Return (X, Y) of the center of cell containing provided text 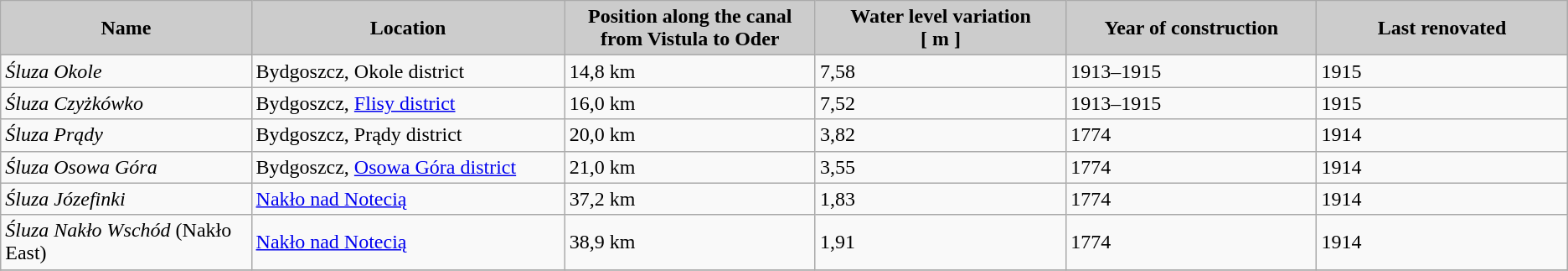
1,91 (940, 242)
3,82 (940, 135)
Śluza Józefinki (126, 199)
Śluza Nakło Wschód (Nakło East) (126, 242)
Last renovated (1442, 29)
Śluza Prądy (126, 135)
Location (408, 29)
3,55 (940, 167)
Śluza Osowa Góra (126, 167)
Year of construction (1191, 29)
14,8 km (690, 71)
21,0 km (690, 167)
Śluza Okole (126, 71)
16,0 km (690, 103)
7,52 (940, 103)
37,2 km (690, 199)
Position along the canalfrom Vistula to Oder (690, 29)
20,0 km (690, 135)
Bydgoszcz, Okole district (408, 71)
1,83 (940, 199)
Bydgoszcz, Flisy district (408, 103)
Bydgoszcz, Prądy district (408, 135)
Śluza Czyżkówko (126, 103)
7,58 (940, 71)
Bydgoszcz, Osowa Góra district (408, 167)
Name (126, 29)
38,9 km (690, 242)
Water level variation[ m ] (940, 29)
